Provide the [x, y] coordinate of the cell's center where the given text is located.  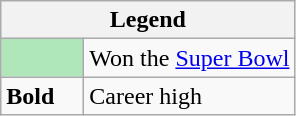
Bold [42, 96]
Won the Super Bowl [190, 58]
Legend [148, 20]
Career high [190, 96]
